Locate the cell with the specified text and output its [x, y] center coordinate. 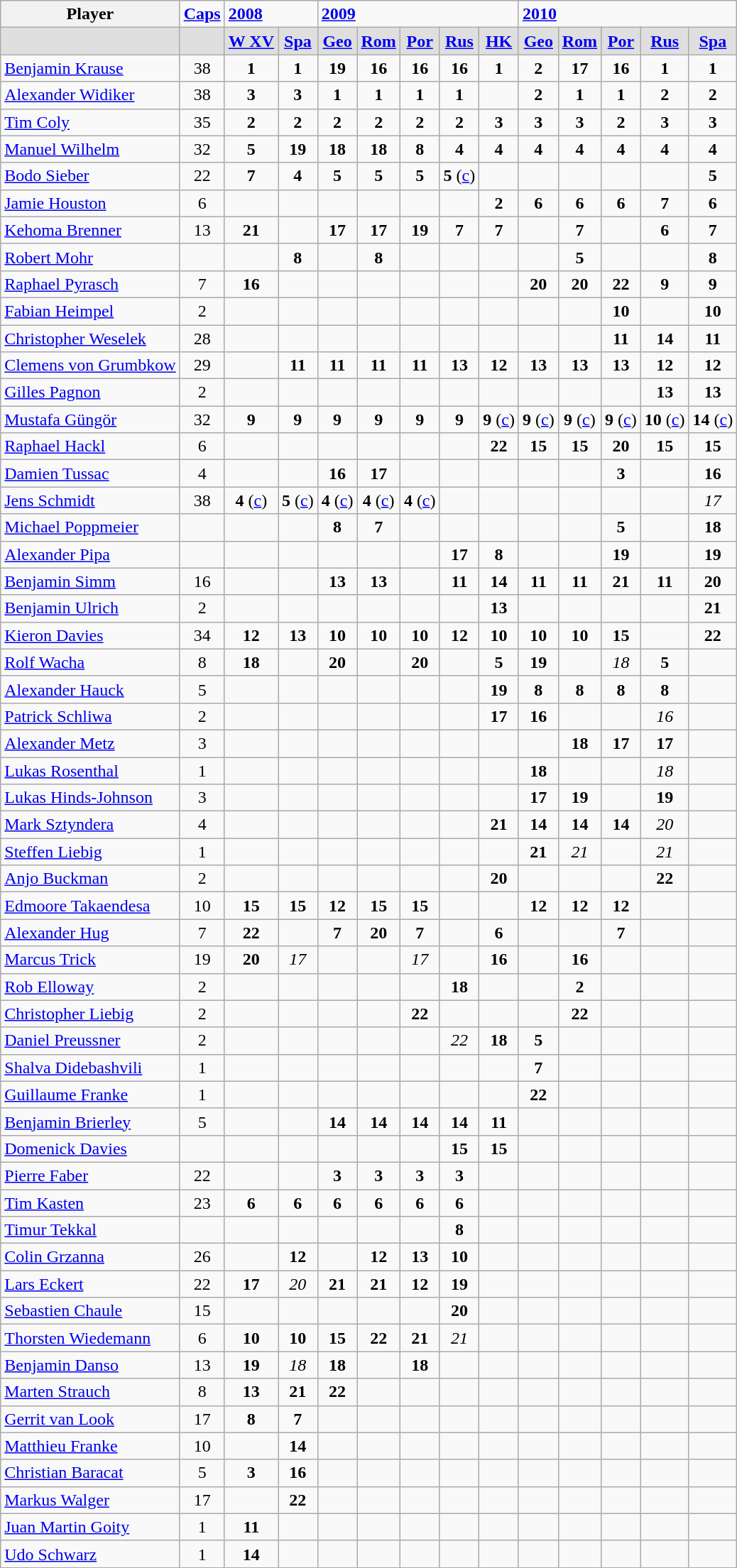
2008 [271, 14]
Alexander Widiker [90, 95]
23 [202, 1203]
Gilles Pagnon [90, 393]
Player [90, 14]
Michael Poppmeier [90, 527]
Jens Schmidt [90, 500]
Benjamin Krause [90, 68]
Marten Strauch [90, 1392]
Benjamin Brierley [90, 1122]
Christopher Liebig [90, 1014]
Rolf Wacha [90, 662]
Gerrit van Look [90, 1419]
Daniel Preussner [90, 1041]
Udo Schwarz [90, 1554]
Steffen Liebig [90, 852]
Benjamin Simm [90, 581]
Markus Walger [90, 1500]
W XV [251, 41]
Shalva Didebashvili [90, 1068]
Anjo Buckman [90, 879]
35 [202, 122]
28 [202, 339]
Marcus Trick [90, 960]
Christopher Weselek [90, 339]
Raphael Pyrasch [90, 284]
Manuel Wilhelm [90, 149]
34 [202, 635]
Robert Mohr [90, 257]
Juan Martin Goity [90, 1527]
Fabian Heimpel [90, 311]
Caps [202, 14]
Colin Grzanna [90, 1257]
Bodo Sieber [90, 176]
26 [202, 1257]
10 (c) [665, 420]
Alexander Pipa [90, 554]
Patrick Schliwa [90, 716]
Alexander Hauck [90, 689]
Rob Elloway [90, 987]
Benjamin Danso [90, 1365]
2010 [628, 14]
14 (c) [713, 420]
Edmoore Takaendesa [90, 906]
Timur Tekkal [90, 1230]
Lars Eckert [90, 1284]
Domenick Davies [90, 1148]
Alexander Hug [90, 933]
Tim Coly [90, 122]
Sebastien Chaule [90, 1311]
HK [499, 41]
Mustafa Güngör [90, 420]
Christian Baracat [90, 1473]
Jamie Houston [90, 203]
Alexander Metz [90, 743]
Raphael Hackl [90, 446]
Guillaume Franke [90, 1095]
Damien Tussac [90, 473]
Matthieu Franke [90, 1446]
Kehoma Brenner [90, 230]
Lukas Rosenthal [90, 770]
Thorsten Wiedemann [90, 1338]
Lukas Hinds-Johnson [90, 798]
Pierre Faber [90, 1175]
Clemens von Grumbkow [90, 366]
29 [202, 366]
2009 [417, 14]
Tim Kasten [90, 1203]
Kieron Davies [90, 635]
Mark Sztyndera [90, 825]
Benjamin Ulrich [90, 608]
